Detect which cell encompasses the target text, then output its (X, Y) center coordinate. 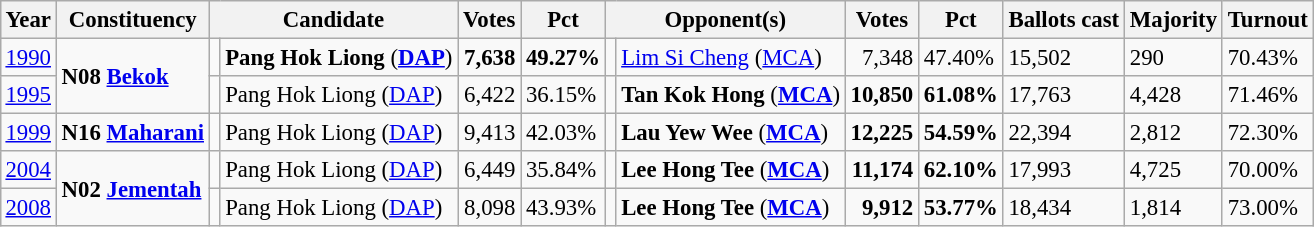
9,413 (490, 133)
12,225 (882, 133)
11,174 (882, 170)
8,098 (490, 208)
62.10% (962, 170)
1995 (28, 95)
35.84% (564, 170)
17,763 (1064, 95)
61.08% (962, 95)
22,394 (1064, 133)
2008 (28, 208)
6,449 (490, 170)
Constituency (132, 20)
70.00% (1268, 170)
7,348 (882, 57)
15,502 (1064, 57)
7,638 (490, 57)
Tan Kok Hong (MCA) (730, 95)
70.43% (1268, 57)
6,422 (490, 95)
54.59% (962, 133)
10,850 (882, 95)
Opponent(s) (725, 20)
N02 Jementah (132, 188)
42.03% (564, 133)
43.93% (564, 208)
72.30% (1268, 133)
Majority (1173, 20)
9,912 (882, 208)
73.00% (1268, 208)
2,812 (1173, 133)
1990 (28, 57)
49.27% (564, 57)
17,993 (1064, 170)
Year (28, 20)
2004 (28, 170)
290 (1173, 57)
Candidate (333, 20)
53.77% (962, 208)
N08 Bekok (132, 76)
4,428 (1173, 95)
1999 (28, 133)
47.40% (962, 57)
71.46% (1268, 95)
Ballots cast (1064, 20)
N16 Maharani (132, 133)
18,434 (1064, 208)
4,725 (1173, 170)
36.15% (564, 95)
Lau Yew Wee (MCA) (730, 133)
1,814 (1173, 208)
Lim Si Cheng (MCA) (730, 57)
Turnout (1268, 20)
